Return (X, Y) of the center of cell containing provided text 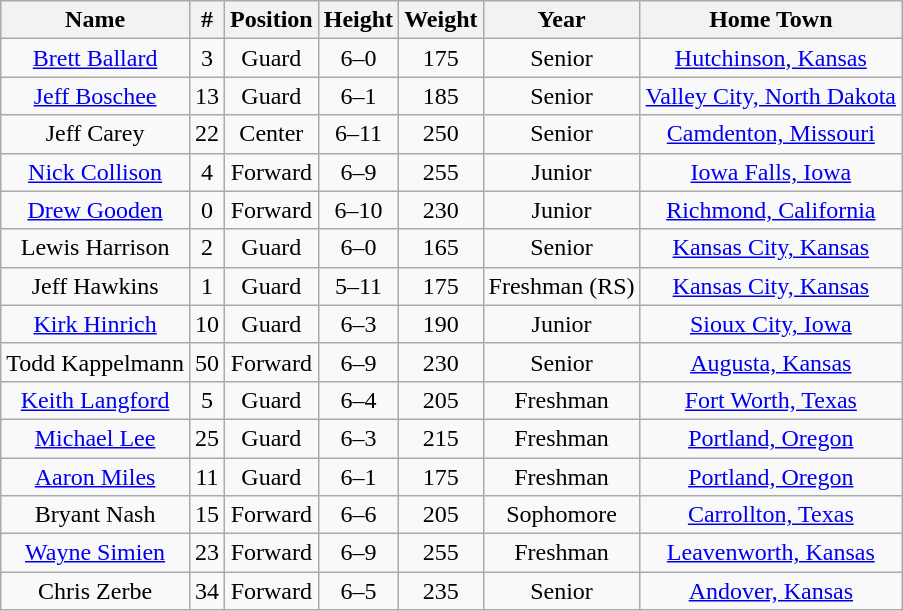
Position (271, 20)
235 (441, 591)
Hutchinson, Kansas (770, 58)
4 (206, 172)
0 (206, 210)
Weight (441, 20)
13 (206, 96)
5 (206, 400)
50 (206, 362)
11 (206, 477)
10 (206, 324)
Brett Ballard (96, 58)
25 (206, 438)
Drew Gooden (96, 210)
Year (562, 20)
6–11 (358, 134)
23 (206, 553)
Bryant Nash (96, 515)
Nick Collison (96, 172)
1 (206, 286)
Name (96, 20)
34 (206, 591)
Iowa Falls, Iowa (770, 172)
15 (206, 515)
165 (441, 248)
Aaron Miles (96, 477)
Jeff Boschee (96, 96)
Augusta, Kansas (770, 362)
Camdenton, Missouri (770, 134)
6–5 (358, 591)
250 (441, 134)
6–10 (358, 210)
Height (358, 20)
# (206, 20)
Carrollton, Texas (770, 515)
Michael Lee (96, 438)
Andover, Kansas (770, 591)
Jeff Hawkins (96, 286)
Leavenworth, Kansas (770, 553)
Home Town (770, 20)
22 (206, 134)
6–4 (358, 400)
Wayne Simien (96, 553)
Center (271, 134)
Keith Langford (96, 400)
185 (441, 96)
Chris Zerbe (96, 591)
215 (441, 438)
6–6 (358, 515)
3 (206, 58)
Sophomore (562, 515)
Valley City, North Dakota (770, 96)
2 (206, 248)
Lewis Harrison (96, 248)
Kirk Hinrich (96, 324)
Sioux City, Iowa (770, 324)
190 (441, 324)
Jeff Carey (96, 134)
5–11 (358, 286)
Todd Kappelmann (96, 362)
Richmond, California (770, 210)
Fort Worth, Texas (770, 400)
Freshman (RS) (562, 286)
